Capture the cell that displays the provided text and extract its (x, y) central coordinate. 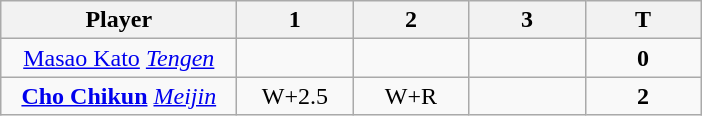
W+R (411, 96)
W+2.5 (295, 96)
3 (527, 20)
Masao Kato Tengen (119, 58)
0 (643, 58)
T (643, 20)
Cho Chikun Meijin (119, 96)
1 (295, 20)
Player (119, 20)
